From the cell containing the given text, extract its center point as (x, y) coordinate. 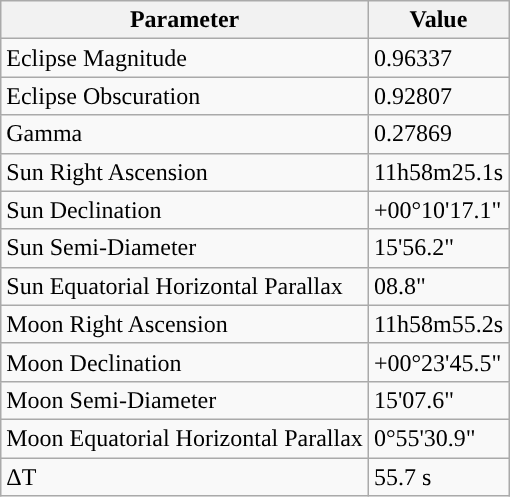
Parameter (185, 20)
+00°10'17.1" (438, 210)
08.8" (438, 286)
11h58m25.1s (438, 172)
Moon Equatorial Horizontal Parallax (185, 438)
Sun Equatorial Horizontal Parallax (185, 286)
Eclipse Magnitude (185, 58)
11h58m55.2s (438, 324)
Moon Right Ascension (185, 324)
15'07.6" (438, 400)
+00°23'45.5" (438, 362)
0.92807 (438, 96)
55.7 s (438, 477)
0.96337 (438, 58)
ΔT (185, 477)
Gamma (185, 134)
Sun Semi-Diameter (185, 248)
Sun Right Ascension (185, 172)
Eclipse Obscuration (185, 96)
Value (438, 20)
0°55'30.9" (438, 438)
15'56.2" (438, 248)
Moon Declination (185, 362)
Moon Semi-Diameter (185, 400)
0.27869 (438, 134)
Sun Declination (185, 210)
